From the cell containing the given text, extract its center point as (X, Y) coordinate. 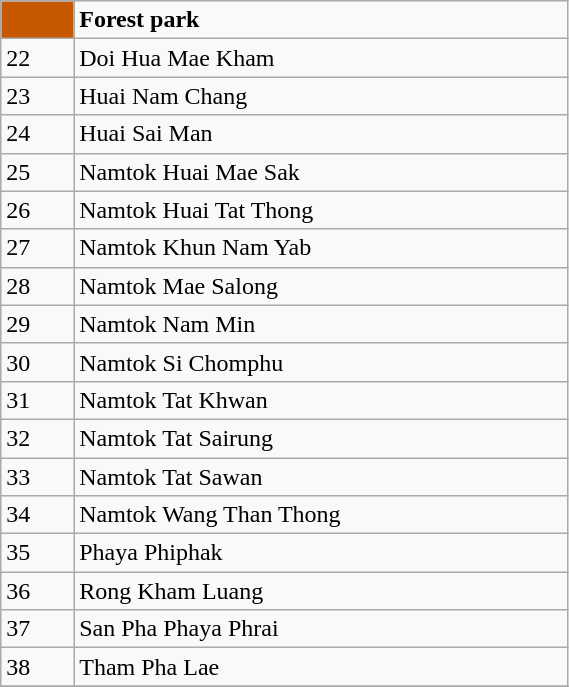
Namtok Huai Mae Sak (321, 172)
29 (38, 324)
32 (38, 438)
23 (38, 96)
34 (38, 515)
Namtok Tat Khwan (321, 400)
33 (38, 477)
22 (38, 58)
Rong Kham Luang (321, 591)
28 (38, 286)
26 (38, 210)
36 (38, 591)
Huai Sai Man (321, 134)
Namtok Khun Nam Yab (321, 248)
24 (38, 134)
San Pha Phaya Phrai (321, 629)
27 (38, 248)
31 (38, 400)
Namtok Tat Sawan (321, 477)
37 (38, 629)
Namtok Wang Than Thong (321, 515)
35 (38, 553)
Namtok Huai Tat Thong (321, 210)
Huai Nam Chang (321, 96)
Doi Hua Mae Kham (321, 58)
Namtok Si Chomphu (321, 362)
Namtok Mae Salong (321, 286)
Namtok Tat Sairung (321, 438)
Phaya Phiphak (321, 553)
Tham Pha Lae (321, 667)
Namtok Nam Min (321, 324)
25 (38, 172)
30 (38, 362)
38 (38, 667)
Forest park (321, 20)
